Locate the cell with the specified text and output its (x, y) center coordinate. 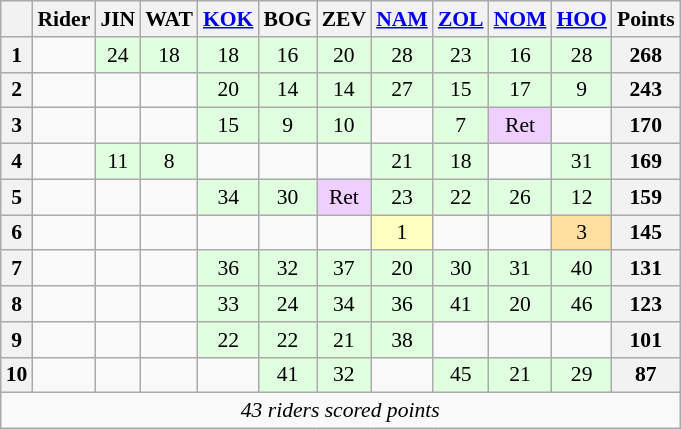
131 (646, 269)
26 (520, 197)
101 (646, 340)
33 (228, 304)
243 (646, 90)
Rider (64, 19)
46 (582, 304)
169 (646, 162)
27 (402, 90)
11 (118, 162)
5 (17, 197)
268 (646, 55)
43 riders scored points (340, 411)
45 (461, 375)
BOG (287, 19)
NAM (402, 19)
HOO (582, 19)
123 (646, 304)
2 (17, 90)
87 (646, 375)
159 (646, 197)
38 (402, 340)
ZOL (461, 19)
145 (646, 233)
170 (646, 126)
40 (582, 269)
4 (17, 162)
WAT (169, 19)
NOM (520, 19)
Points (646, 19)
37 (344, 269)
6 (17, 233)
29 (582, 375)
12 (582, 197)
JIN (118, 19)
KOK (228, 19)
ZEV (344, 19)
17 (520, 90)
